From the cell containing the given text, extract its center point as [X, Y] coordinate. 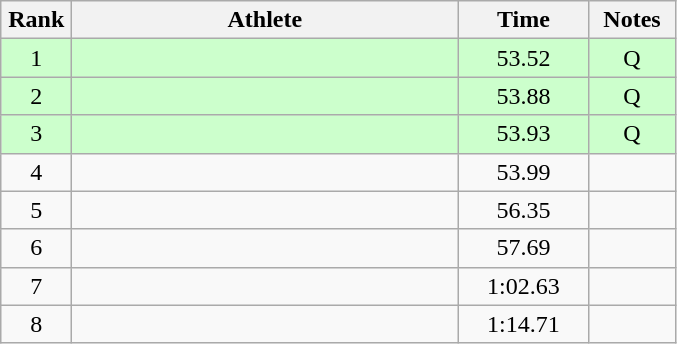
Rank [36, 20]
1 [36, 58]
53.52 [524, 58]
Notes [632, 20]
56.35 [524, 210]
2 [36, 96]
3 [36, 134]
5 [36, 210]
8 [36, 324]
Time [524, 20]
4 [36, 172]
53.88 [524, 96]
7 [36, 286]
57.69 [524, 248]
53.93 [524, 134]
Athlete [265, 20]
1:02.63 [524, 286]
6 [36, 248]
1:14.71 [524, 324]
53.99 [524, 172]
